Detect which cell encompasses the target text, then output its (X, Y) center coordinate. 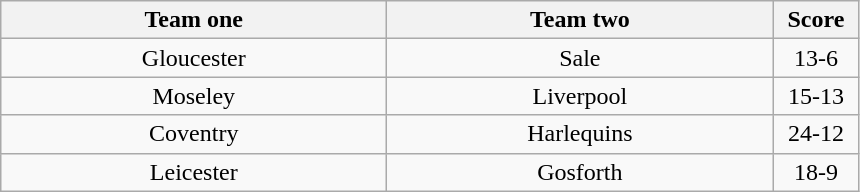
13-6 (816, 58)
15-13 (816, 96)
Liverpool (580, 96)
Gosforth (580, 172)
Team two (580, 20)
Score (816, 20)
Harlequins (580, 134)
Sale (580, 58)
Gloucester (194, 58)
Leicester (194, 172)
Moseley (194, 96)
18-9 (816, 172)
Coventry (194, 134)
Team one (194, 20)
24-12 (816, 134)
